Pinpoint the cell where the given text exists, returning its [X, Y] midpoint coordinate. 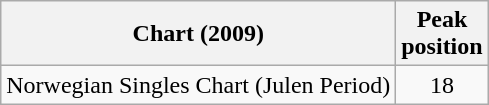
18 [442, 85]
Norwegian Singles Chart (Julen Period) [198, 85]
Peakposition [442, 34]
Chart (2009) [198, 34]
